Locate the cell with the specified text and output its [X, Y] center coordinate. 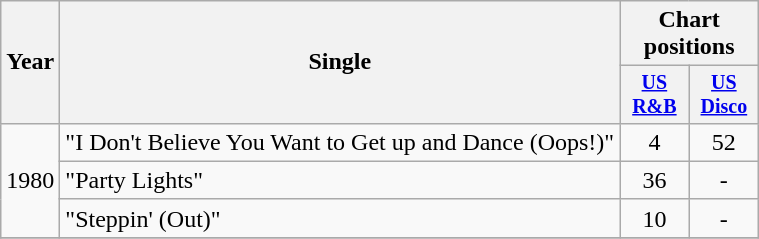
"Party Lights" [340, 180]
10 [654, 218]
"Steppin' (Out)" [340, 218]
Chart positions [690, 34]
1980 [30, 180]
Year [30, 62]
4 [654, 142]
36 [654, 180]
52 [724, 142]
Single [340, 62]
USDisco [724, 94]
"I Don't Believe You Want to Get up and Dance (Oops!)" [340, 142]
USR&B [654, 94]
